Locate the cell with the specified text and output its [X, Y] center coordinate. 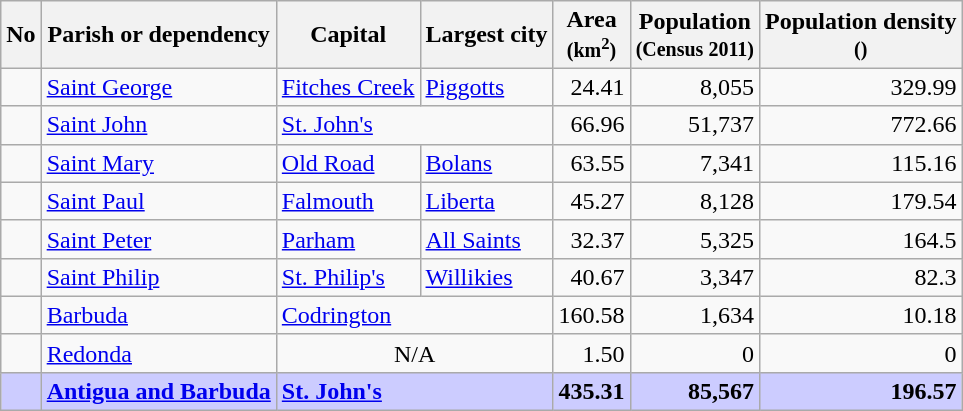
Saint Peter [158, 239]
Saint Paul [158, 201]
Capital [348, 34]
Fitches Creek [348, 87]
179.54 [860, 201]
Saint George [158, 87]
196.57 [860, 391]
Saint John [158, 125]
Saint Mary [158, 163]
8,055 [694, 87]
82.3 [860, 277]
5,325 [694, 239]
63.55 [592, 163]
32.37 [592, 239]
1.50 [592, 353]
Codrington [414, 315]
Population density () [860, 34]
8,128 [694, 201]
Willikies [486, 277]
Population (Census 2011) [694, 34]
10.18 [860, 315]
51,737 [694, 125]
Antigua and Barbuda [158, 391]
Redonda [158, 353]
Barbuda [158, 315]
Old Road [348, 163]
329.99 [860, 87]
Falmouth [348, 201]
1,634 [694, 315]
7,341 [694, 163]
Parham [348, 239]
St. Philip's [348, 277]
66.96 [592, 125]
772.66 [860, 125]
40.67 [592, 277]
All Saints [486, 239]
Piggotts [486, 87]
Saint Philip [158, 277]
Parish or dependency [158, 34]
160.58 [592, 315]
Largest city [486, 34]
45.27 [592, 201]
Area (km2) [592, 34]
435.31 [592, 391]
No [21, 34]
Bolans [486, 163]
115.16 [860, 163]
3,347 [694, 277]
85,567 [694, 391]
Liberta [486, 201]
24.41 [592, 87]
164.5 [860, 239]
N/A [414, 353]
